Detect which cell encompasses the target text, then output its [x, y] center coordinate. 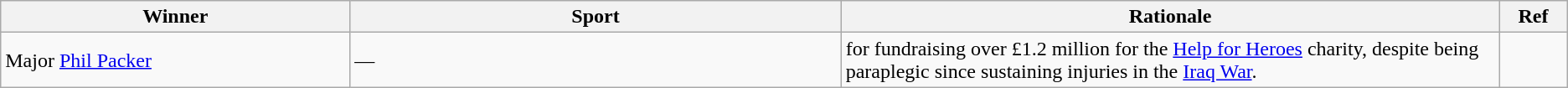
for fundraising over £1.2 million for the Help for Heroes charity, despite being paraplegic since sustaining injuries in the Iraq War. [1170, 60]
Ref [1533, 17]
Major Phil Packer [176, 60]
Sport [596, 17]
Rationale [1170, 17]
— [596, 60]
Winner [176, 17]
